From the cell containing the given text, extract its center point as (X, Y) coordinate. 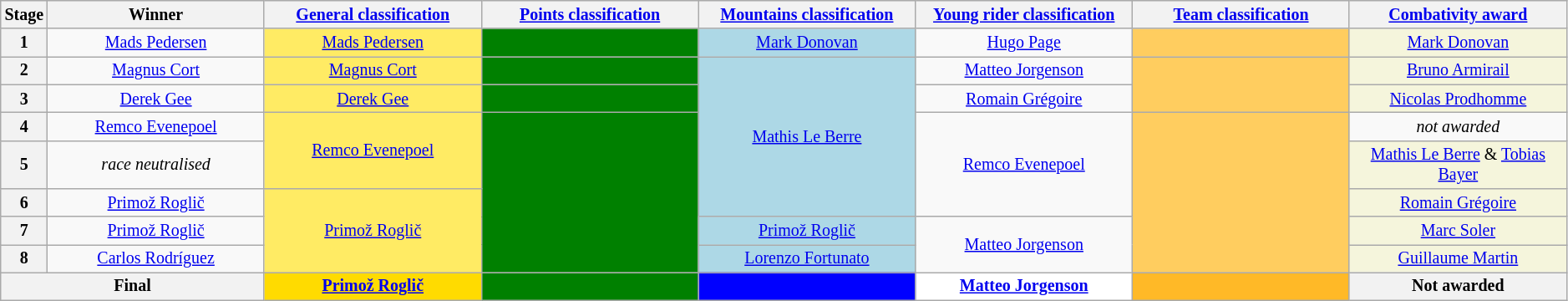
7 (24, 231)
Stage (24, 15)
race neutralised (155, 164)
6 (24, 202)
Guillaume Martin (1458, 259)
Mountains classification (807, 15)
2 (24, 70)
Winner (155, 15)
General classification (373, 15)
Mathis Le Berre (807, 137)
not awarded (1458, 127)
Carlos Rodríguez (155, 259)
Lorenzo Fortunato (807, 259)
8 (24, 259)
Marc Soler (1458, 231)
Final (133, 286)
Points classification (590, 15)
Not awarded (1458, 286)
Nicolas Prodhomme (1458, 99)
Hugo Page (1024, 43)
Team classification (1241, 15)
Combativity award (1458, 15)
Young rider classification (1024, 15)
1 (24, 43)
Bruno Armirail (1458, 70)
5 (24, 164)
Mathis Le Berre & Tobias Bayer (1458, 164)
4 (24, 127)
3 (24, 99)
